For the text-containing cell, return its midpoint in [x, y] coordinate format. 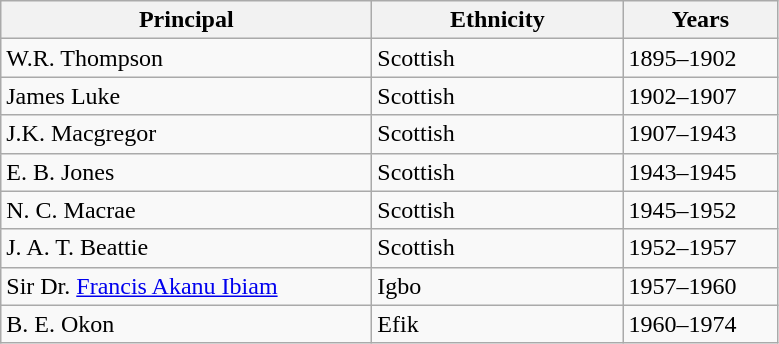
E. B. Jones [186, 172]
1960–1974 [700, 324]
Efik [498, 324]
1907–1943 [700, 134]
W.R. Thompson [186, 58]
James Luke [186, 96]
1945–1952 [700, 210]
J. A. T. Beattie [186, 248]
N. C. Macrae [186, 210]
Sir Dr. Francis Akanu Ibiam [186, 286]
J.K. Macgregor [186, 134]
Ethnicity [498, 20]
1952–1957 [700, 248]
Principal [186, 20]
Igbo [498, 286]
1943–1945 [700, 172]
1895–1902 [700, 58]
1902–1907 [700, 96]
Years [700, 20]
B. E. Okon [186, 324]
1957–1960 [700, 286]
